Find where the given text appears and provide that cell's center as (X, Y) coordinate. 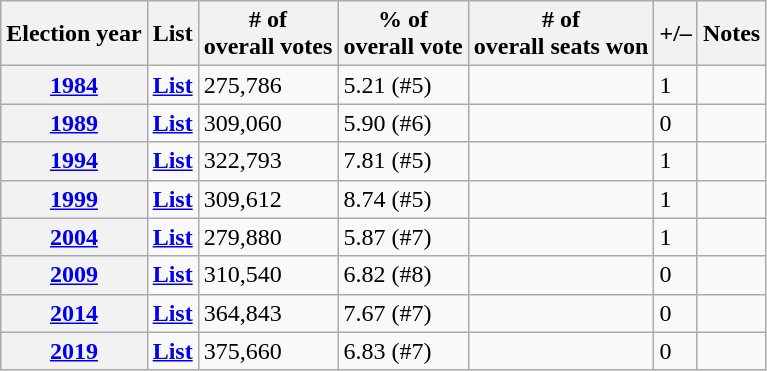
6.82 (#8) (403, 275)
% ofoverall vote (403, 34)
Election year (74, 34)
7.67 (#7) (403, 313)
2004 (74, 237)
Notes (731, 34)
1984 (74, 85)
2019 (74, 351)
309,060 (268, 123)
+/– (676, 34)
2009 (74, 275)
1989 (74, 123)
5.90 (#6) (403, 123)
# ofoverall seats won (561, 34)
364,843 (268, 313)
7.81 (#5) (403, 161)
310,540 (268, 275)
375,660 (268, 351)
5.87 (#7) (403, 237)
322,793 (268, 161)
# ofoverall votes (268, 34)
279,880 (268, 237)
1994 (74, 161)
309,612 (268, 199)
8.74 (#5) (403, 199)
1999 (74, 199)
275,786 (268, 85)
5.21 (#5) (403, 85)
6.83 (#7) (403, 351)
2014 (74, 313)
